Provide the [x, y] coordinate of the cell's center where the given text is located.  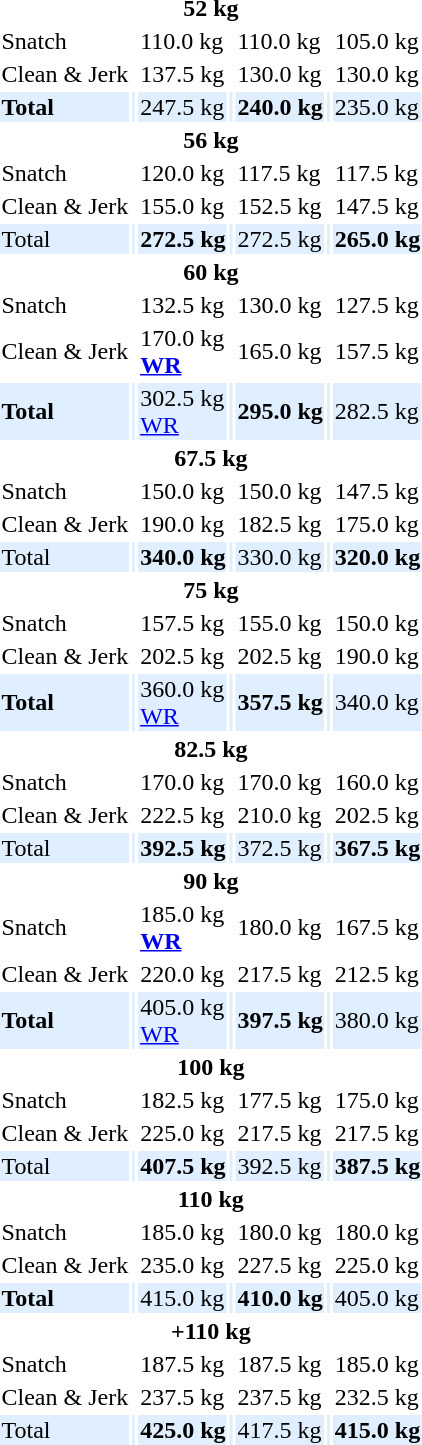
132.5 kg [183, 305]
247.5 kg [183, 107]
185.0 kgWR [183, 928]
330.0 kg [280, 557]
212.5 kg [377, 974]
170.0 kgWR [183, 352]
56 kg [211, 140]
137.5 kg [183, 74]
222.5 kg [183, 815]
405.0 kg [377, 1298]
372.5 kg [280, 848]
90 kg [211, 881]
282.5 kg [377, 412]
367.5 kg [377, 848]
407.5 kg [183, 1166]
+110 kg [211, 1331]
405.0 kgWR [183, 1020]
75 kg [211, 590]
410.0 kg [280, 1298]
265.0 kg [377, 239]
127.5 kg [377, 305]
82.5 kg [211, 749]
320.0 kg [377, 557]
167.5 kg [377, 928]
227.5 kg [280, 1265]
210.0 kg [280, 815]
360.0 kgWR [183, 702]
67.5 kg [211, 458]
160.0 kg [377, 782]
232.5 kg [377, 1397]
177.5 kg [280, 1100]
120.0 kg [183, 173]
357.5 kg [280, 702]
220.0 kg [183, 974]
165.0 kg [280, 352]
302.5 kgWR [183, 412]
387.5 kg [377, 1166]
240.0 kg [280, 107]
425.0 kg [183, 1430]
417.5 kg [280, 1430]
397.5 kg [280, 1020]
380.0 kg [377, 1020]
110 kg [211, 1199]
105.0 kg [377, 41]
100 kg [211, 1067]
152.5 kg [280, 206]
60 kg [211, 272]
295.0 kg [280, 412]
